Provide the (X, Y) coordinate of the cell's center where the given text is located.  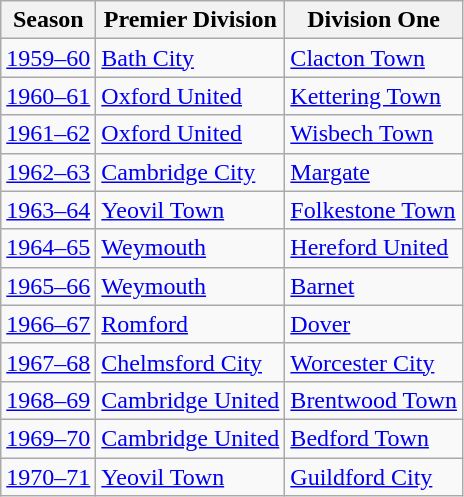
Brentwood Town (374, 400)
Season (48, 20)
Margate (374, 172)
1959–60 (48, 58)
Cambridge City (190, 172)
Bath City (190, 58)
1964–65 (48, 248)
Folkestone Town (374, 210)
1969–70 (48, 438)
Premier Division (190, 20)
Clacton Town (374, 58)
Barnet (374, 286)
Hereford United (374, 248)
Bedford Town (374, 438)
Guildford City (374, 477)
1960–61 (48, 96)
1968–69 (48, 400)
1966–67 (48, 324)
Dover (374, 324)
1965–66 (48, 286)
1970–71 (48, 477)
Kettering Town (374, 96)
Wisbech Town (374, 134)
Chelmsford City (190, 362)
1963–64 (48, 210)
Division One (374, 20)
1962–63 (48, 172)
1967–68 (48, 362)
Romford (190, 324)
Worcester City (374, 362)
1961–62 (48, 134)
